Find where the given text appears and provide that cell's center as (x, y) coordinate. 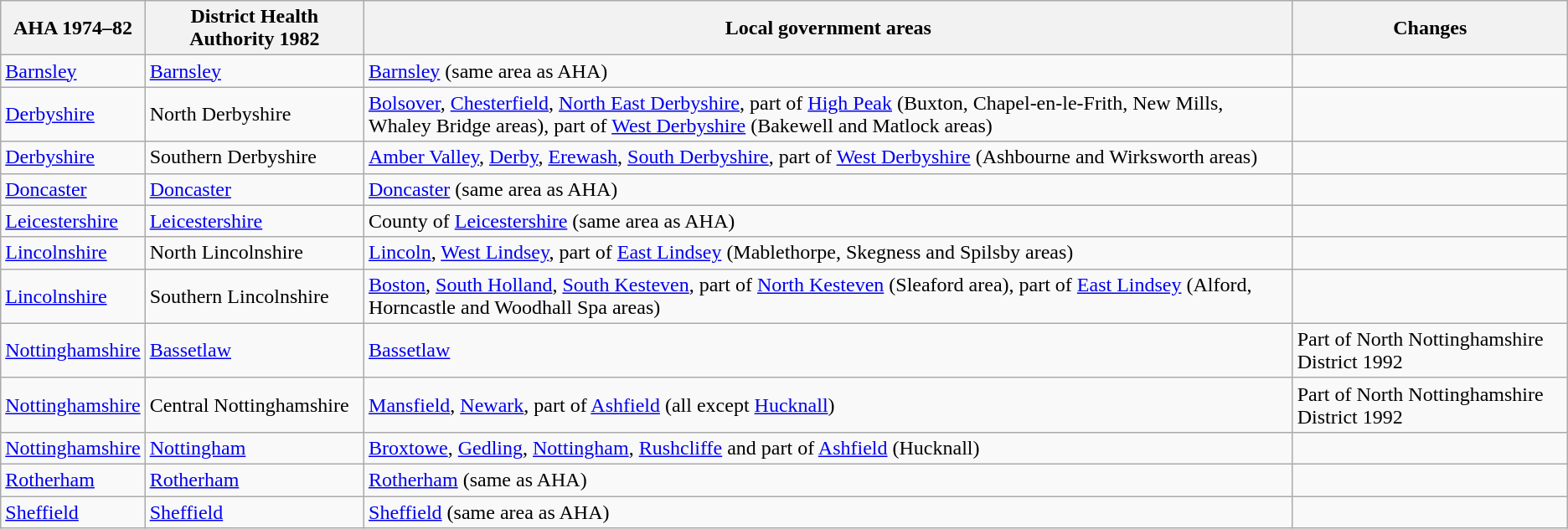
Nottingham (255, 448)
Boston, South Holland, South Kesteven, part of North Kesteven (Sleaford area), part of East Lindsey (Alford, Horncastle and Woodhall Spa areas) (829, 296)
Southern Derbyshire (255, 157)
Barnsley (same area as AHA) (829, 71)
Amber Valley, Derby, Erewash, South Derbyshire, part of West Derbyshire (Ashbourne and Wirksworth areas) (829, 157)
Broxtowe, Gedling, Nottingham, Rushcliffe and part of Ashfield (Hucknall) (829, 448)
North Lincolnshire (255, 253)
Rotherham (same as AHA) (829, 480)
Central Nottinghamshire (255, 405)
North Derbyshire (255, 114)
Doncaster (same area as AHA) (829, 189)
Lincoln, West Lindsey, part of East Lindsey (Mablethorpe, Skegness and Spilsby areas) (829, 253)
Changes (1430, 28)
County of Leicestershire (same area as AHA) (829, 221)
District Health Authority 1982 (255, 28)
Local government areas (829, 28)
Southern Lincolnshire (255, 296)
Mansfield, Newark, part of Ashfield (all except Hucknall) (829, 405)
AHA 1974–82 (73, 28)
Sheffield (same area as AHA) (829, 511)
